Locate the cell with the specified text and output its (x, y) center coordinate. 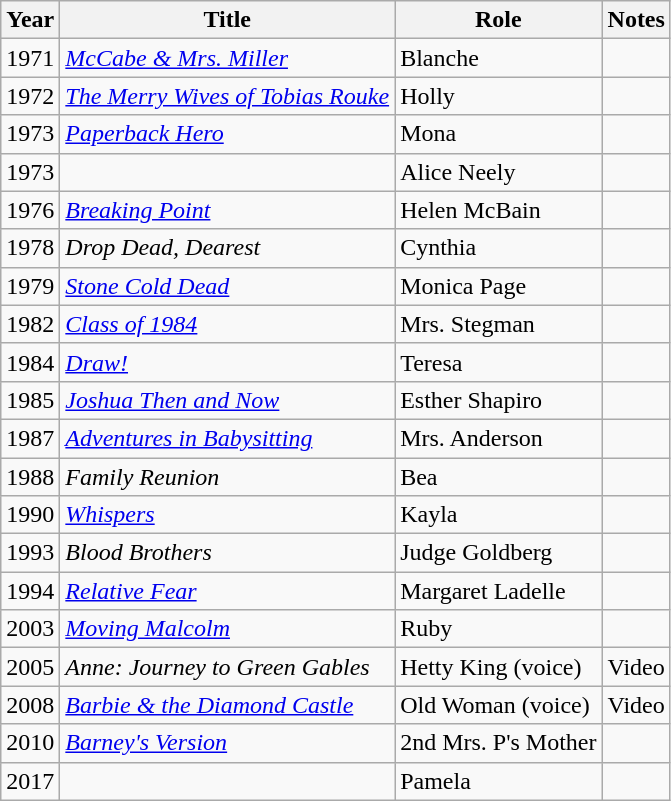
1971 (30, 58)
2008 (30, 705)
Margaret Ladelle (498, 591)
1990 (30, 515)
Pamela (498, 781)
Whispers (228, 515)
Title (228, 20)
2017 (30, 781)
2nd Mrs. P's Mother (498, 743)
Teresa (498, 362)
The Merry Wives of Tobias Rouke (228, 96)
Bea (498, 477)
Hetty King (voice) (498, 667)
1987 (30, 438)
Stone Cold Dead (228, 286)
Barbie & the Diamond Castle (228, 705)
1988 (30, 477)
1993 (30, 553)
Family Reunion (228, 477)
Moving Malcolm (228, 629)
Judge Goldberg (498, 553)
Helen McBain (498, 210)
Anne: Journey to Green Gables (228, 667)
Drop Dead, Dearest (228, 248)
Old Woman (voice) (498, 705)
Ruby (498, 629)
1982 (30, 324)
Monica Page (498, 286)
Mona (498, 134)
1972 (30, 96)
2005 (30, 667)
Class of 1984 (228, 324)
McCabe & Mrs. Miller (228, 58)
2003 (30, 629)
Esther Shapiro (498, 400)
Role (498, 20)
1979 (30, 286)
1985 (30, 400)
Cynthia (498, 248)
Blanche (498, 58)
Joshua Then and Now (228, 400)
1976 (30, 210)
1994 (30, 591)
Mrs. Stegman (498, 324)
Kayla (498, 515)
Draw! (228, 362)
Notes (636, 20)
Mrs. Anderson (498, 438)
Blood Brothers (228, 553)
Relative Fear (228, 591)
Barney's Version (228, 743)
Paperback Hero (228, 134)
Holly (498, 96)
Adventures in Babysitting (228, 438)
2010 (30, 743)
1978 (30, 248)
Breaking Point (228, 210)
1984 (30, 362)
Year (30, 20)
Alice Neely (498, 172)
